For the text-containing cell, return its midpoint in [X, Y] coordinate format. 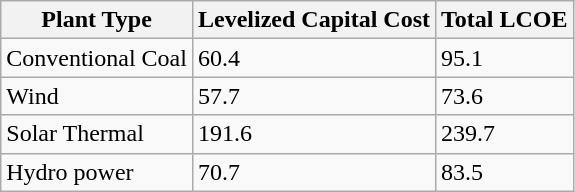
73.6 [505, 96]
Wind [97, 96]
Conventional Coal [97, 58]
239.7 [505, 134]
Total LCOE [505, 20]
Plant Type [97, 20]
95.1 [505, 58]
Hydro power [97, 172]
Solar Thermal [97, 134]
191.6 [314, 134]
83.5 [505, 172]
60.4 [314, 58]
57.7 [314, 96]
70.7 [314, 172]
Levelized Capital Cost [314, 20]
